Pinpoint the cell where the given text exists, returning its [x, y] midpoint coordinate. 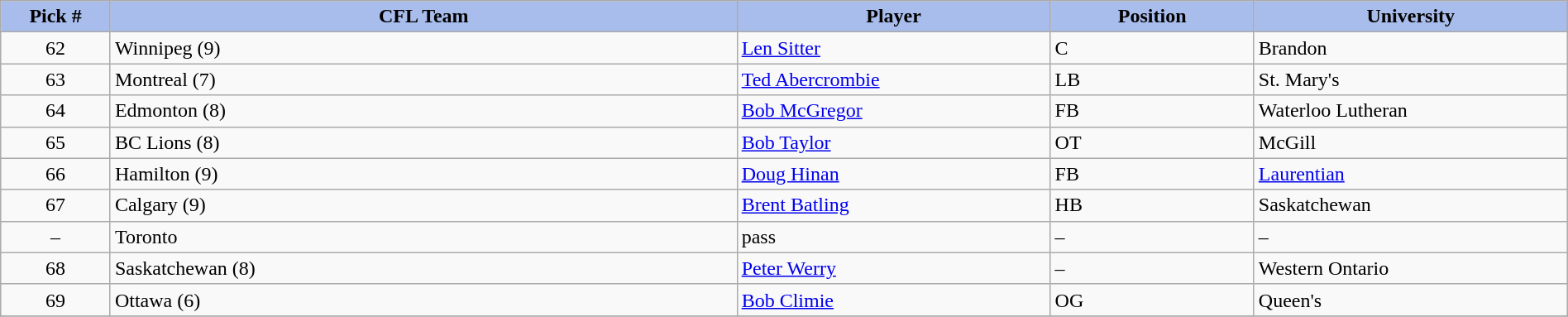
Pick # [56, 17]
pass [893, 237]
Len Sitter [893, 48]
Western Ontario [1411, 268]
68 [56, 268]
69 [56, 300]
Position [1152, 17]
Bob Taylor [893, 142]
Bob McGregor [893, 111]
Saskatchewan [1411, 205]
BC Lions (8) [423, 142]
63 [56, 79]
Saskatchewan (8) [423, 268]
Winnipeg (9) [423, 48]
65 [56, 142]
Edmonton (8) [423, 111]
McGill [1411, 142]
Brandon [1411, 48]
LB [1152, 79]
CFL Team [423, 17]
Calgary (9) [423, 205]
64 [56, 111]
Player [893, 17]
Doug Hinan [893, 174]
HB [1152, 205]
Ottawa (6) [423, 300]
Bob Climie [893, 300]
St. Mary's [1411, 79]
OT [1152, 142]
Hamilton (9) [423, 174]
66 [56, 174]
Montreal (7) [423, 79]
Waterloo Lutheran [1411, 111]
C [1152, 48]
Brent Batling [893, 205]
Laurentian [1411, 174]
Queen's [1411, 300]
University [1411, 17]
62 [56, 48]
Ted Abercrombie [893, 79]
Toronto [423, 237]
67 [56, 205]
Peter Werry [893, 268]
OG [1152, 300]
